Search for the cell housing the specified text and yield its [x, y] center coordinate. 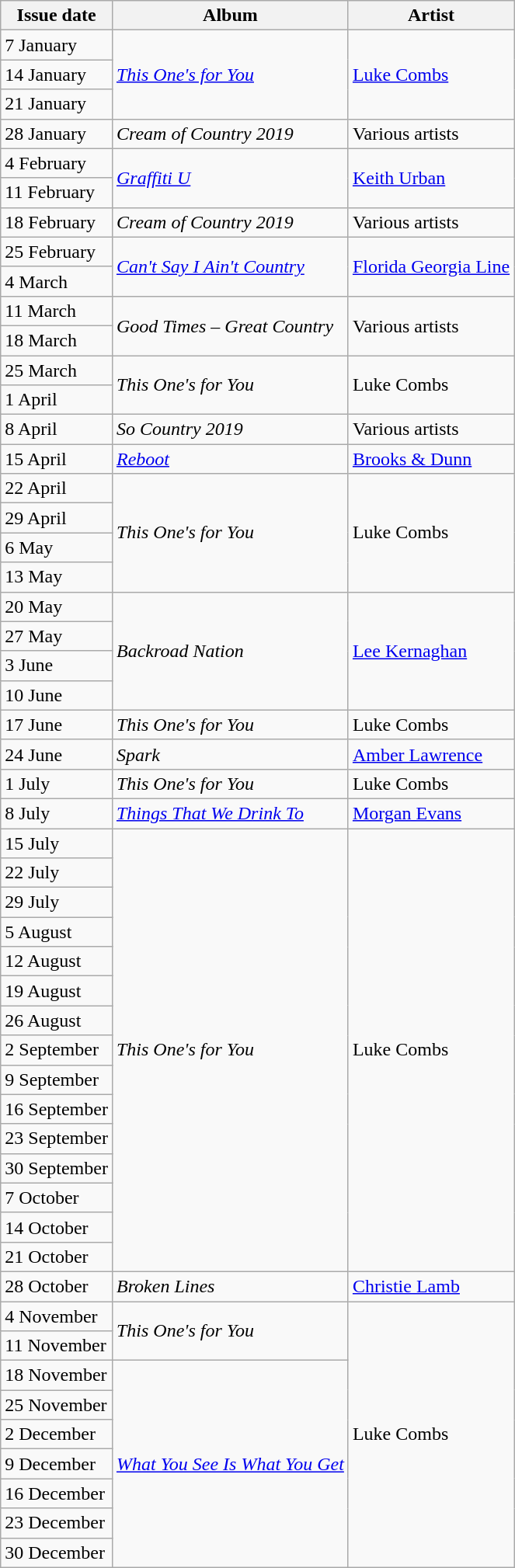
18 March [57, 340]
Good Times – Great Country [230, 325]
11 March [57, 311]
22 July [57, 873]
24 June [57, 754]
Lee Kernaghan [430, 651]
14 January [57, 75]
25 March [57, 370]
8 April [57, 429]
6 May [57, 548]
So Country 2019 [230, 429]
Things That We Drink To [230, 813]
Artist [430, 16]
Brooks & Dunn [430, 459]
16 September [57, 1109]
29 July [57, 902]
Florida Georgia Line [430, 266]
4 February [57, 163]
Backroad Nation [230, 651]
18 February [57, 222]
23 September [57, 1139]
15 April [57, 459]
22 April [57, 488]
15 July [57, 843]
1 July [57, 784]
Issue date [57, 16]
28 January [57, 134]
5 August [57, 932]
21 October [57, 1257]
18 November [57, 1375]
11 February [57, 193]
25 February [57, 252]
Broken Lines [230, 1286]
Can't Say I Ain't Country [230, 266]
20 May [57, 607]
8 July [57, 813]
7 October [57, 1198]
Graffiti U [230, 178]
Morgan Evans [430, 813]
4 November [57, 1316]
2 September [57, 1050]
11 November [57, 1346]
30 September [57, 1168]
1 April [57, 400]
29 April [57, 518]
9 December [57, 1464]
12 August [57, 961]
Reboot [230, 459]
4 March [57, 281]
2 December [57, 1434]
3 June [57, 666]
27 May [57, 636]
25 November [57, 1405]
23 December [57, 1523]
Album [230, 16]
Keith Urban [430, 178]
9 September [57, 1080]
28 October [57, 1286]
16 December [57, 1493]
Amber Lawrence [430, 754]
13 May [57, 577]
21 January [57, 104]
Spark [230, 754]
19 August [57, 991]
Christie Lamb [430, 1286]
30 December [57, 1552]
26 August [57, 1020]
What You See Is What You Get [230, 1464]
14 October [57, 1227]
7 January [57, 45]
10 June [57, 695]
17 June [57, 725]
